Extract the [x, y] coordinate from the center of the cell holding the provided text.  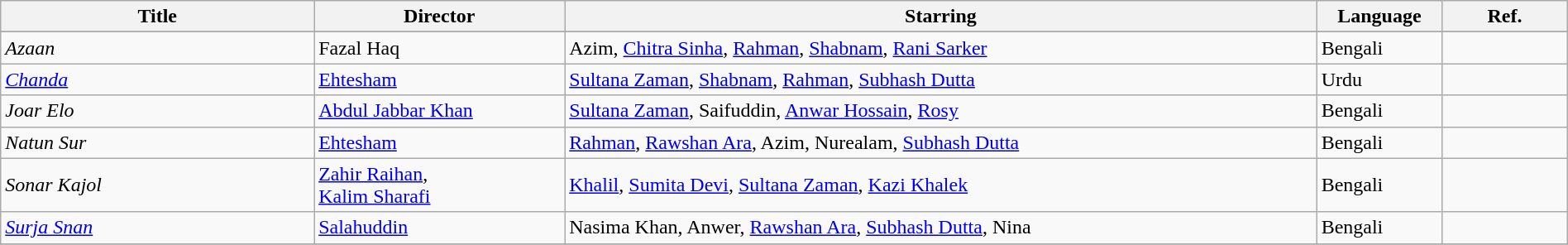
Salahuddin [440, 228]
Fazal Haq [440, 48]
Sonar Kajol [157, 185]
Language [1379, 17]
Joar Elo [157, 111]
Sultana Zaman, Shabnam, Rahman, Subhash Dutta [941, 79]
Urdu [1379, 79]
Ref. [1505, 17]
Zahir Raihan,Kalim Sharafi [440, 185]
Rahman, Rawshan Ara, Azim, Nurealam, Subhash Dutta [941, 142]
Director [440, 17]
Surja Snan [157, 228]
Khalil, Sumita Devi, Sultana Zaman, Kazi Khalek [941, 185]
Chanda [157, 79]
Sultana Zaman, Saifuddin, Anwar Hossain, Rosy [941, 111]
Title [157, 17]
Abdul Jabbar Khan [440, 111]
Azim, Chitra Sinha, Rahman, Shabnam, Rani Sarker [941, 48]
Natun Sur [157, 142]
Azaan [157, 48]
Nasima Khan, Anwer, Rawshan Ara, Subhash Dutta, Nina [941, 228]
Starring [941, 17]
